Search for the cell housing the specified text and yield its [X, Y] center coordinate. 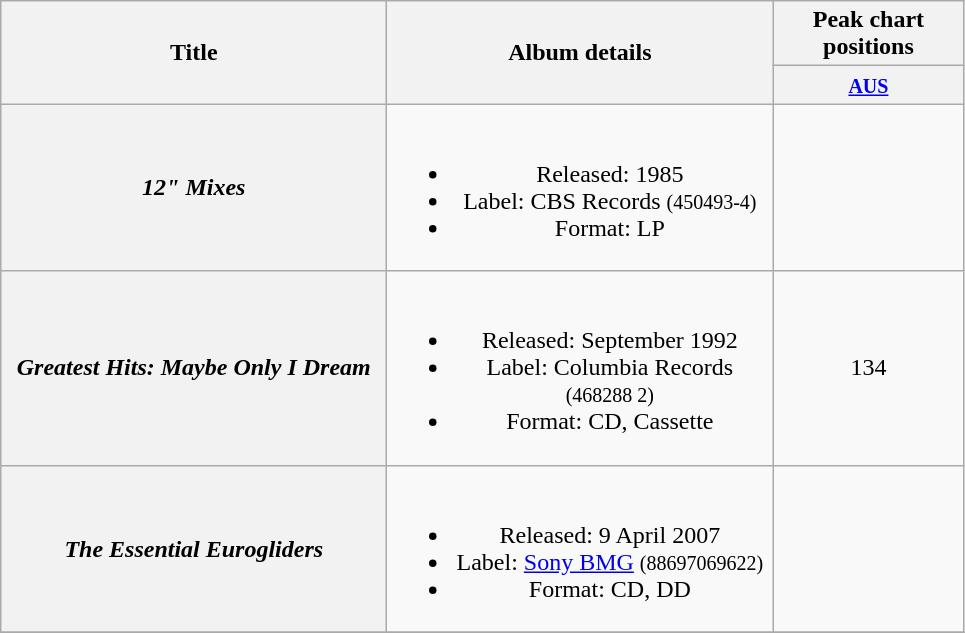
Released: 1985Label: CBS Records (450493-4)Format: LP [580, 188]
12" Mixes [194, 188]
Greatest Hits: Maybe Only I Dream [194, 368]
134 [868, 368]
Released: 9 April 2007Label: Sony BMG (88697069622)Format: CD, DD [580, 548]
Album details [580, 52]
Title [194, 52]
The Essential Eurogliders [194, 548]
Peak chart positions [868, 34]
AUS [868, 85]
Released: September 1992Label: Columbia Records (468288 2)Format: CD, Cassette [580, 368]
